Determine the [X, Y] coordinate at the center of the cell enclosing the given text.  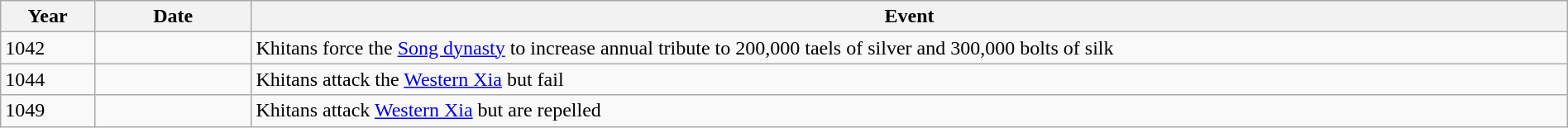
Khitans attack the Western Xia but fail [910, 79]
1042 [48, 48]
Date [172, 17]
Khitans force the Song dynasty to increase annual tribute to 200,000 taels of silver and 300,000 bolts of silk [910, 48]
Event [910, 17]
1049 [48, 111]
Khitans attack Western Xia but are repelled [910, 111]
Year [48, 17]
1044 [48, 79]
